Extract the [x, y] coordinate from the center of the cell holding the provided text.  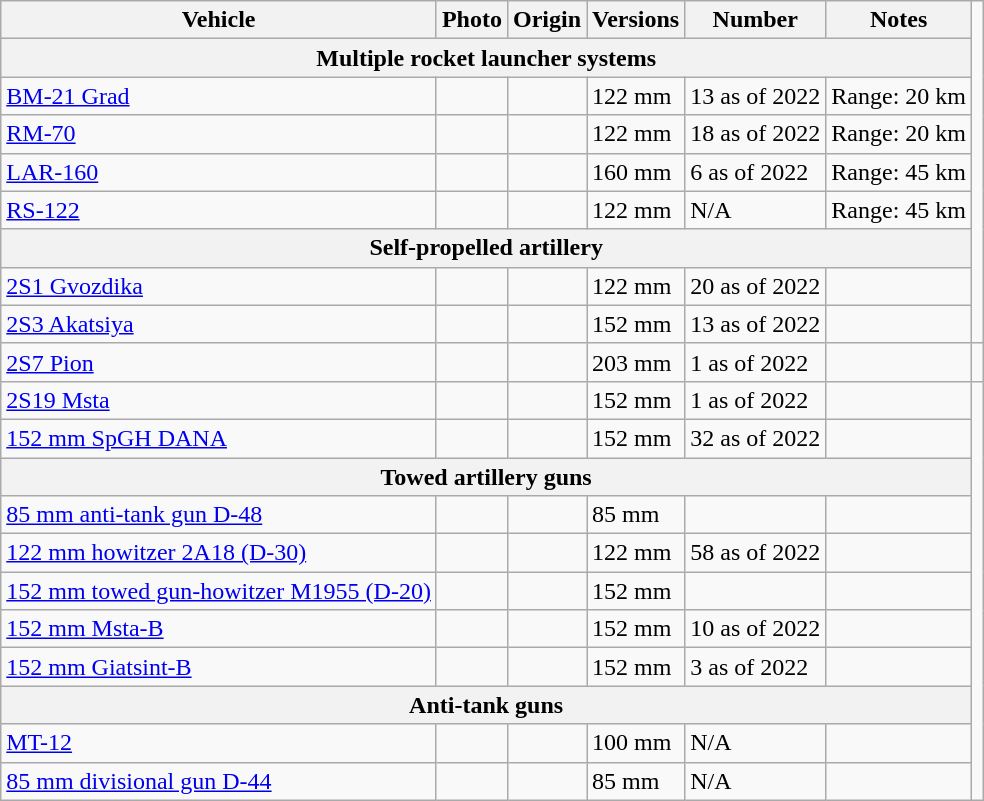
Origin [546, 20]
2S19 Msta [219, 400]
Versions [636, 20]
152 mm SpGH DANA [219, 438]
Anti-tank guns [486, 705]
Multiple rocket launcher systems [486, 58]
2S3 Akatsiya [219, 324]
10 as of 2022 [756, 629]
Photo [472, 20]
122 mm howitzer 2A18 (D-30) [219, 553]
100 mm [636, 743]
BM-21 Grad [219, 96]
Self-propelled artillery [486, 248]
Vehicle [219, 20]
58 as of 2022 [756, 553]
Number [756, 20]
6 as of 2022 [756, 172]
18 as of 2022 [756, 134]
152 mm Msta-B [219, 629]
203 mm [636, 362]
3 as of 2022 [756, 667]
32 as of 2022 [756, 438]
160 mm [636, 172]
LAR-160 [219, 172]
Notes [899, 20]
2S7 Pion [219, 362]
20 as of 2022 [756, 286]
RM-70 [219, 134]
85 mm anti-tank gun D-48 [219, 515]
2S1 Gvozdika [219, 286]
152 mm Giatsint-B [219, 667]
85 mm divisional gun D-44 [219, 781]
MT-12 [219, 743]
Towed artillery guns [486, 477]
RS-122 [219, 210]
152 mm towed gun-howitzer M1955 (D-20) [219, 591]
